Provide the (x, y) coordinate of the cell's center where the given text is located.  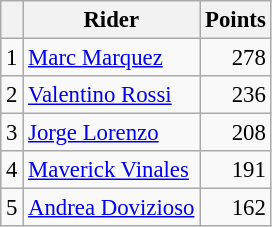
236 (236, 95)
4 (12, 170)
Marc Marquez (112, 58)
1 (12, 58)
Maverick Vinales (112, 170)
191 (236, 170)
5 (12, 208)
Points (236, 20)
3 (12, 133)
Jorge Lorenzo (112, 133)
162 (236, 208)
208 (236, 133)
278 (236, 58)
Rider (112, 20)
Valentino Rossi (112, 95)
Andrea Dovizioso (112, 208)
2 (12, 95)
